Output the [x, y] coordinate of the center of the cell containing the given text.  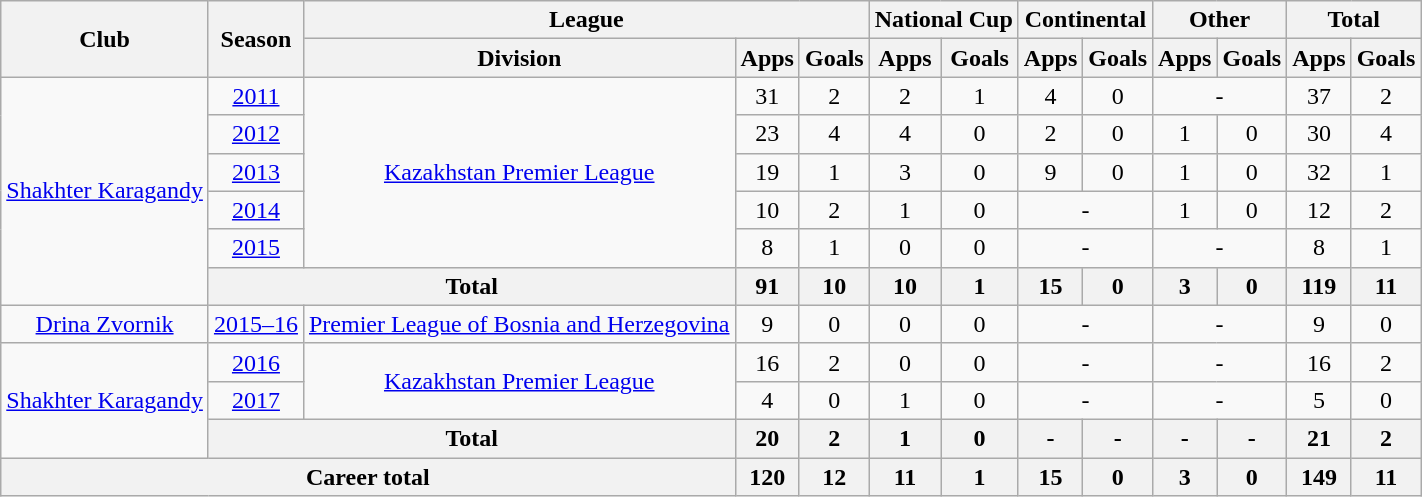
Other [1220, 20]
2012 [256, 134]
Division [519, 58]
21 [1319, 438]
31 [767, 96]
120 [767, 477]
37 [1319, 96]
2015–16 [256, 324]
5 [1319, 400]
2013 [256, 172]
2016 [256, 362]
30 [1319, 134]
Drina Zvornik [105, 324]
League [586, 20]
91 [767, 286]
19 [767, 172]
20 [767, 438]
2011 [256, 96]
32 [1319, 172]
Premier League of Bosnia and Herzegovina [519, 324]
119 [1319, 286]
Club [105, 39]
Career total [368, 477]
2015 [256, 248]
Season [256, 39]
2017 [256, 400]
2014 [256, 210]
149 [1319, 477]
23 [767, 134]
Continental [1085, 20]
National Cup [944, 20]
